Find where the given text appears and provide that cell's center as [x, y] coordinate. 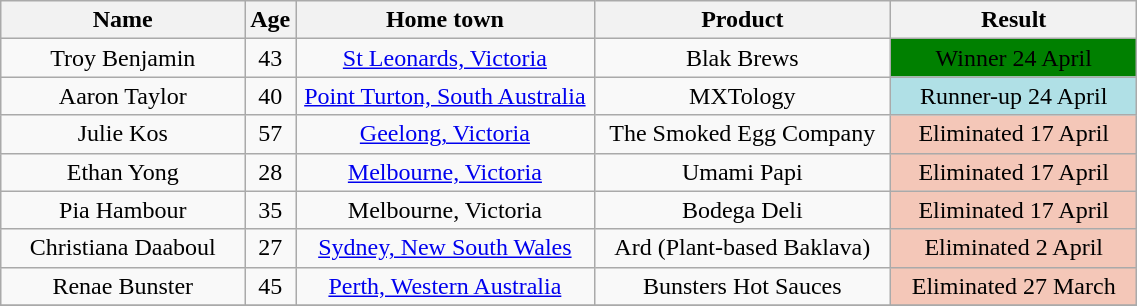
Point Turton, South Australia [445, 96]
43 [270, 58]
Perth, Western Australia [445, 286]
St Leonards, Victoria [445, 58]
Age [270, 20]
Renae Bunster [123, 286]
Ethan Yong [123, 172]
Winner 24 April [1014, 58]
Name [123, 20]
Result [1014, 20]
Eliminated 2 April [1014, 248]
Bodega Deli [742, 210]
Bunsters Hot Sauces [742, 286]
Pia Hambour [123, 210]
Eliminated 27 March [1014, 286]
The Smoked Egg Company [742, 134]
40 [270, 96]
57 [270, 134]
Julie Kos [123, 134]
28 [270, 172]
Aaron Taylor [123, 96]
35 [270, 210]
Umami Papi [742, 172]
Troy Benjamin [123, 58]
Home town [445, 20]
Geelong, Victoria [445, 134]
Ard (Plant-based Baklava) [742, 248]
Runner-up 24 April [1014, 96]
Blak Brews [742, 58]
45 [270, 286]
27 [270, 248]
Product [742, 20]
Christiana Daaboul [123, 248]
MXTology [742, 96]
Sydney, New South Wales [445, 248]
